Identify which cell holds the provided text, then report its (x, y) central coordinate. 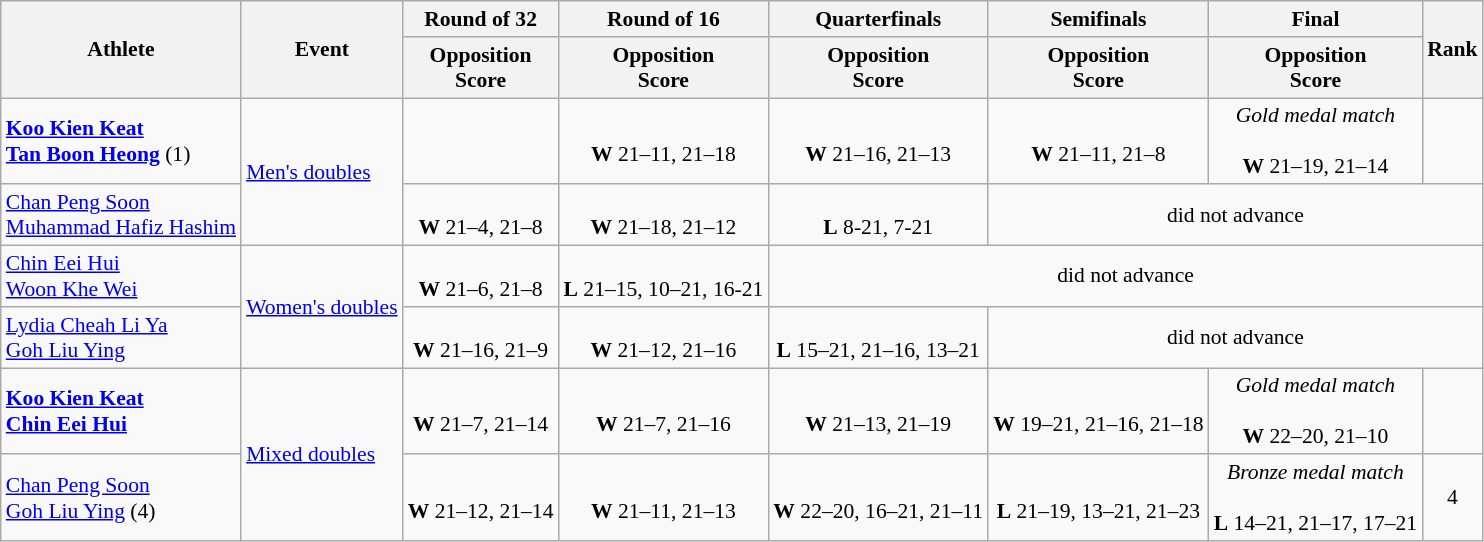
Mixed doubles (322, 454)
W 21–12, 21–16 (663, 338)
L 21–15, 10–21, 16-21 (663, 276)
Gold medal matchW 21–19, 21–14 (1316, 142)
W 21–16, 21–13 (878, 142)
Bronze medal matchL 14–21, 21–17, 17–21 (1316, 498)
W 21–11, 21–13 (663, 498)
W 21–11, 21–8 (1098, 142)
Event (322, 50)
Chan Peng SoonGoh Liu Ying (4) (121, 498)
Rank (1452, 50)
W 21–13, 21–19 (878, 412)
W 21–18, 21–12 (663, 216)
L 21–19, 13–21, 21–23 (1098, 498)
Chin Eei HuiWoon Khe Wei (121, 276)
4 (1452, 498)
W 21–6, 21–8 (481, 276)
Women's doubles (322, 307)
Men's doubles (322, 172)
Koo Kien KeatTan Boon Heong (1) (121, 142)
W 19–21, 21–16, 21–18 (1098, 412)
Koo Kien KeatChin Eei Hui (121, 412)
L 8-21, 7-21 (878, 216)
Gold medal matchW 22–20, 21–10 (1316, 412)
W 22–20, 16–21, 21–11 (878, 498)
Semifinals (1098, 19)
Round of 32 (481, 19)
Round of 16 (663, 19)
W 21–11, 21–18 (663, 142)
W 21–4, 21–8 (481, 216)
W 21–7, 21–16 (663, 412)
Quarterfinals (878, 19)
W 21–16, 21–9 (481, 338)
Lydia Cheah Li YaGoh Liu Ying (121, 338)
L 15–21, 21–16, 13–21 (878, 338)
W 21–7, 21–14 (481, 412)
Chan Peng SoonMuhammad Hafiz Hashim (121, 216)
W 21–12, 21–14 (481, 498)
Athlete (121, 50)
Final (1316, 19)
